Find where the given text appears and provide that cell's center as [x, y] coordinate. 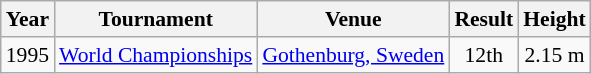
Year [28, 19]
12th [484, 55]
Height [554, 19]
1995 [28, 55]
Result [484, 19]
Venue [353, 19]
Gothenburg, Sweden [353, 55]
World Championships [156, 55]
Tournament [156, 19]
2.15 m [554, 55]
